From the cell containing the given text, extract its center point as (x, y) coordinate. 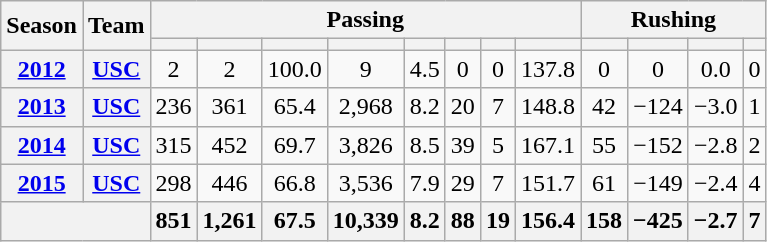
0.0 (716, 69)
4 (754, 183)
−124 (658, 107)
Rushing (674, 20)
−2.7 (716, 221)
Passing (365, 20)
446 (230, 183)
55 (604, 145)
Season (42, 26)
8.5 (424, 145)
4.5 (424, 69)
Team (116, 26)
236 (174, 107)
88 (462, 221)
20 (462, 107)
−2.4 (716, 183)
10,339 (366, 221)
851 (174, 221)
100.0 (294, 69)
−3.0 (716, 107)
39 (462, 145)
167.1 (548, 145)
452 (230, 145)
69.7 (294, 145)
29 (462, 183)
2,968 (366, 107)
42 (604, 107)
3,536 (366, 183)
2012 (42, 69)
66.8 (294, 183)
7.9 (424, 183)
315 (174, 145)
67.5 (294, 221)
3,826 (366, 145)
−425 (658, 221)
361 (230, 107)
156.4 (548, 221)
2013 (42, 107)
65.4 (294, 107)
137.8 (548, 69)
158 (604, 221)
298 (174, 183)
−152 (658, 145)
19 (498, 221)
−2.8 (716, 145)
1,261 (230, 221)
148.8 (548, 107)
−149 (658, 183)
2014 (42, 145)
151.7 (548, 183)
9 (366, 69)
5 (498, 145)
2015 (42, 183)
61 (604, 183)
1 (754, 107)
